Extract the [x, y] coordinate from the center of the cell holding the provided text.  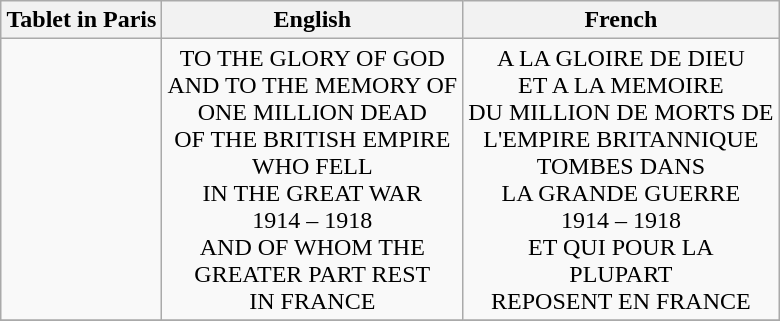
Tablet in Paris [82, 20]
French [621, 20]
English [312, 20]
